Search for the cell housing the specified text and yield its (X, Y) center coordinate. 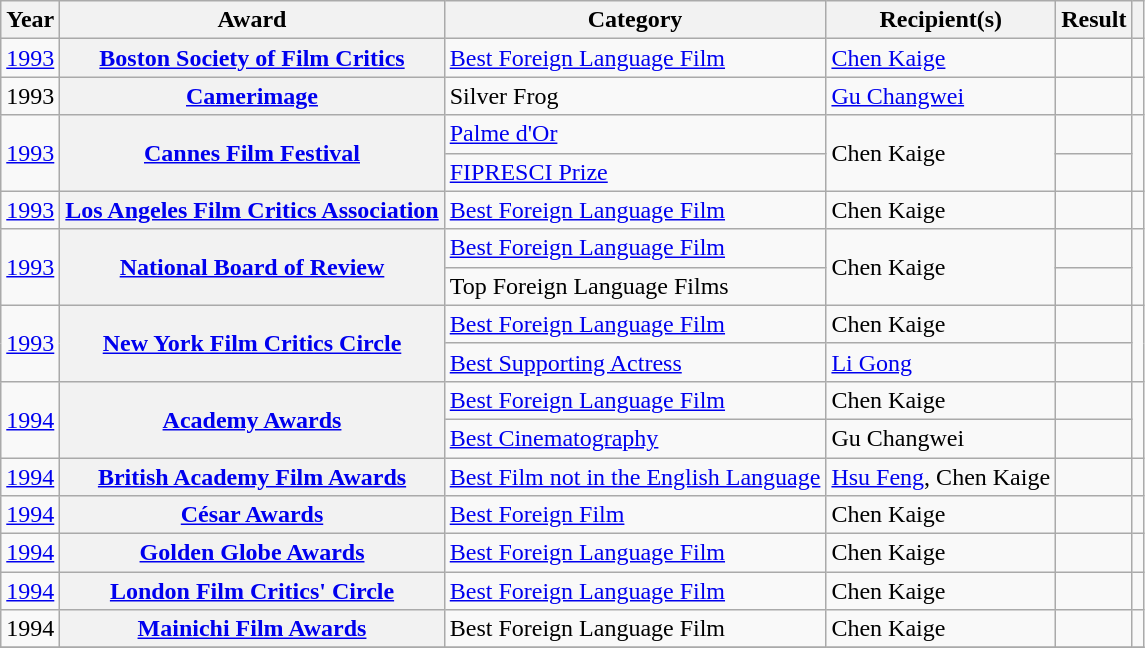
Li Gong (941, 362)
Year (30, 20)
Palme d'Or (635, 134)
Recipient(s) (941, 20)
Award (252, 20)
Los Angeles Film Critics Association (252, 210)
Best Film not in the English Language (635, 477)
Hsu Feng, Chen Kaige (941, 477)
César Awards (252, 515)
Camerimage (252, 96)
Top Foreign Language Films (635, 286)
Mainichi Film Awards (252, 629)
FIPRESCI Prize (635, 172)
Best Supporting Actress (635, 362)
National Board of Review (252, 267)
Golden Globe Awards (252, 553)
Best Foreign Film (635, 515)
Best Cinematography (635, 438)
Boston Society of Film Critics (252, 58)
New York Film Critics Circle (252, 343)
Academy Awards (252, 419)
British Academy Film Awards (252, 477)
Category (635, 20)
London Film Critics' Circle (252, 591)
Cannes Film Festival (252, 153)
Silver Frog (635, 96)
Result (1094, 20)
